Pinpoint the cell where the given text exists, returning its [x, y] midpoint coordinate. 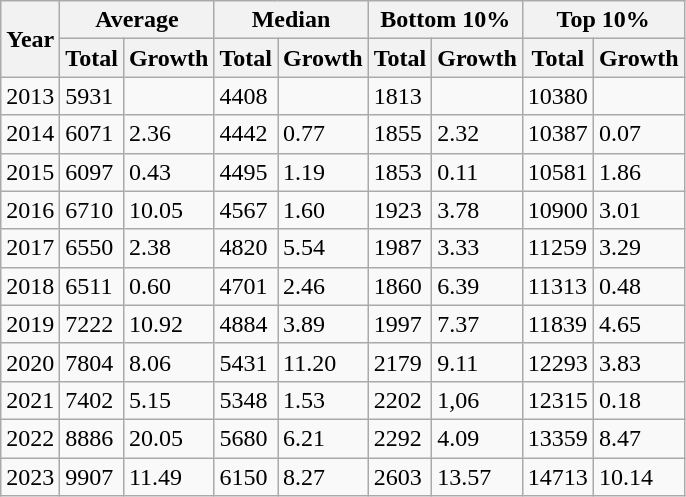
20.05 [168, 438]
2179 [400, 362]
2021 [30, 400]
2202 [400, 400]
5348 [246, 400]
10.14 [638, 477]
6150 [246, 477]
12315 [558, 400]
0.77 [324, 134]
0.11 [478, 172]
6097 [92, 172]
0.18 [638, 400]
7.37 [478, 324]
10387 [558, 134]
2.36 [168, 134]
0.60 [168, 286]
1997 [400, 324]
2292 [400, 438]
10380 [558, 96]
5.15 [168, 400]
8.06 [168, 362]
3.83 [638, 362]
2.38 [168, 248]
9907 [92, 477]
2017 [30, 248]
13359 [558, 438]
4495 [246, 172]
2023 [30, 477]
4408 [246, 96]
11839 [558, 324]
1.53 [324, 400]
1.60 [324, 210]
8.47 [638, 438]
0.48 [638, 286]
3.89 [324, 324]
6.39 [478, 286]
10581 [558, 172]
0.43 [168, 172]
3.33 [478, 248]
4.65 [638, 324]
10900 [558, 210]
3.78 [478, 210]
5431 [246, 362]
4.09 [478, 438]
2020 [30, 362]
1923 [400, 210]
6071 [92, 134]
6.21 [324, 438]
7804 [92, 362]
Median [291, 20]
1860 [400, 286]
2015 [30, 172]
Average [137, 20]
2022 [30, 438]
4820 [246, 248]
1855 [400, 134]
8.27 [324, 477]
1853 [400, 172]
3.29 [638, 248]
2013 [30, 96]
2018 [30, 286]
5931 [92, 96]
2014 [30, 134]
1.86 [638, 172]
Top 10% [603, 20]
1813 [400, 96]
11313 [558, 286]
14713 [558, 477]
2.46 [324, 286]
1,06 [478, 400]
4567 [246, 210]
5.54 [324, 248]
11259 [558, 248]
4884 [246, 324]
1.19 [324, 172]
1987 [400, 248]
5680 [246, 438]
9.11 [478, 362]
Bottom 10% [445, 20]
11.49 [168, 477]
2019 [30, 324]
13.57 [478, 477]
2.32 [478, 134]
4701 [246, 286]
0.07 [638, 134]
10.05 [168, 210]
12293 [558, 362]
2016 [30, 210]
Year [30, 39]
6550 [92, 248]
2603 [400, 477]
6511 [92, 286]
4442 [246, 134]
11.20 [324, 362]
3.01 [638, 210]
7402 [92, 400]
8886 [92, 438]
7222 [92, 324]
6710 [92, 210]
10.92 [168, 324]
